Locate the cell with the specified text and output its [X, Y] center coordinate. 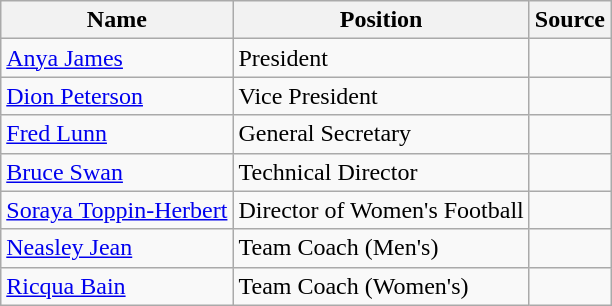
General Secretary [381, 134]
Team Coach (Men's) [381, 248]
Team Coach (Women's) [381, 286]
Position [381, 20]
Anya James [117, 58]
Dion Peterson [117, 96]
Soraya Toppin-Herbert [117, 210]
Director of Women's Football [381, 210]
Vice President [381, 96]
Name [117, 20]
Bruce Swan [117, 172]
Source [570, 20]
Technical Director [381, 172]
Ricqua Bain [117, 286]
Neasley Jean [117, 248]
Fred Lunn [117, 134]
President [381, 58]
